Search for the cell housing the specified text and yield its [X, Y] center coordinate. 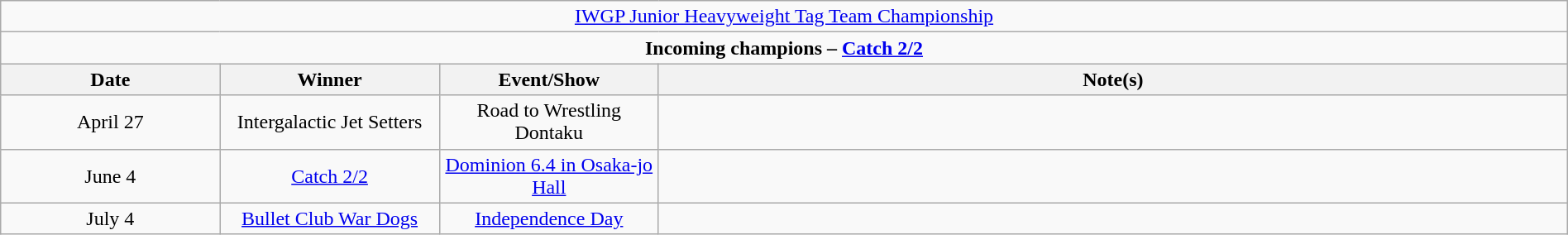
Catch 2/2 [329, 175]
IWGP Junior Heavyweight Tag Team Championship [784, 17]
June 4 [111, 175]
Intergalactic Jet Setters [329, 122]
Winner [329, 79]
Date [111, 79]
April 27 [111, 122]
Road to Wrestling Dontaku [549, 122]
July 4 [111, 218]
Bullet Club War Dogs [329, 218]
Dominion 6.4 in Osaka-jo Hall [549, 175]
Note(s) [1113, 79]
Independence Day [549, 218]
Incoming champions – Catch 2/2 [784, 48]
Event/Show [549, 79]
